Locate the cell with the specified text and output its [X, Y] center coordinate. 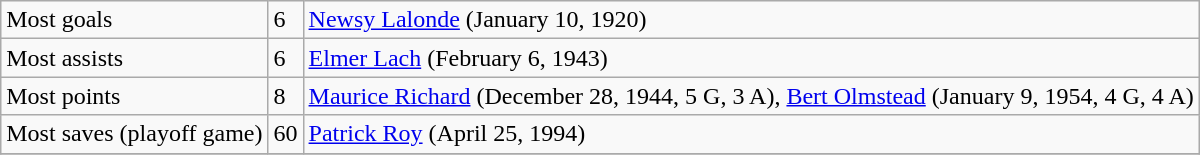
Newsy Lalonde (January 10, 1920) [751, 20]
Most points [134, 96]
Most assists [134, 58]
60 [286, 134]
Most saves (playoff game) [134, 134]
Maurice Richard (December 28, 1944, 5 G, 3 A), Bert Olmstead (January 9, 1954, 4 G, 4 A) [751, 96]
Patrick Roy (April 25, 1994) [751, 134]
8 [286, 96]
Elmer Lach (February 6, 1943) [751, 58]
Most goals [134, 20]
